Pinpoint the cell where the given text exists, returning its [x, y] midpoint coordinate. 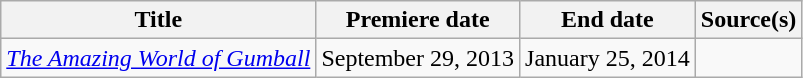
January 25, 2014 [608, 58]
Title [158, 20]
The Amazing World of Gumball [158, 58]
End date [608, 20]
Premiere date [418, 20]
Source(s) [748, 20]
September 29, 2013 [418, 58]
